Return (x, y) of the center of cell containing provided text 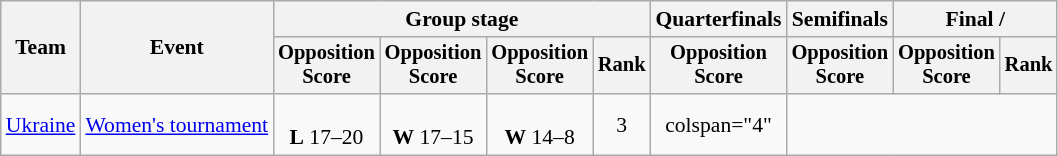
Women's tournament (176, 124)
W 14–8 (540, 124)
3 (622, 124)
W 17–15 (434, 124)
Team (41, 48)
Event (176, 48)
Group stage (462, 19)
Final / (975, 19)
Semifinals (840, 19)
colspan="4" (719, 124)
L 17–20 (326, 124)
Quarterfinals (719, 19)
Ukraine (41, 124)
